Determine the (X, Y) coordinate at the center of the cell enclosing the given text.  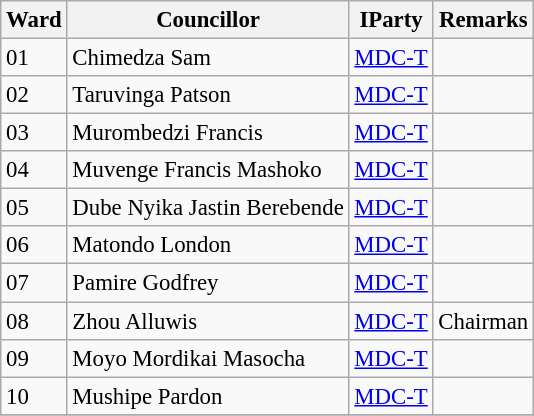
06 (34, 245)
Moyo Mordikai Masocha (208, 358)
Murombedzi Francis (208, 133)
Zhou Alluwis (208, 321)
01 (34, 58)
Muvenge Francis Mashoko (208, 170)
07 (34, 283)
04 (34, 170)
Chairman (483, 321)
03 (34, 133)
10 (34, 396)
05 (34, 208)
Mushipe Pardon (208, 396)
IParty (391, 20)
08 (34, 321)
Chimedza Sam (208, 58)
Taruvinga Patson (208, 95)
Councillor (208, 20)
Pamire Godfrey (208, 283)
02 (34, 95)
Dube Nyika Jastin Berebende (208, 208)
Ward (34, 20)
Remarks (483, 20)
Matondo London (208, 245)
09 (34, 358)
